Pinpoint the cell where the given text exists, returning its [X, Y] midpoint coordinate. 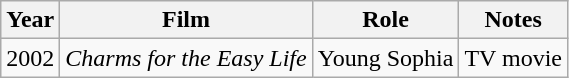
Film [186, 20]
2002 [30, 58]
Year [30, 20]
Young Sophia [386, 58]
Role [386, 20]
Notes [514, 20]
TV movie [514, 58]
Charms for the Easy Life [186, 58]
